For the text-containing cell, return its midpoint in (x, y) coordinate format. 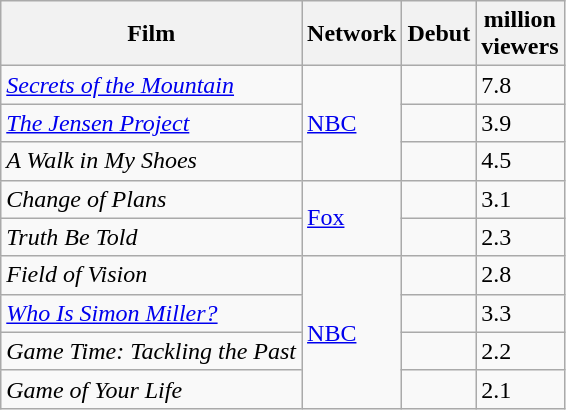
3.1 (520, 199)
2.8 (520, 275)
3.3 (520, 313)
Secrets of the Mountain (152, 85)
7.8 (520, 85)
2.3 (520, 237)
Field of Vision (152, 275)
Film (152, 34)
3.9 (520, 123)
Game Time: Tackling the Past (152, 351)
Debut (439, 34)
Fox (352, 218)
Change of Plans (152, 199)
millionviewers (520, 34)
Game of Your Life (152, 389)
A Walk in My Shoes (152, 161)
2.1 (520, 389)
The Jensen Project (152, 123)
Who Is Simon Miller? (152, 313)
Network (352, 34)
2.2 (520, 351)
4.5 (520, 161)
Truth Be Told (152, 237)
